Pinpoint the cell where the given text exists, returning its (X, Y) midpoint coordinate. 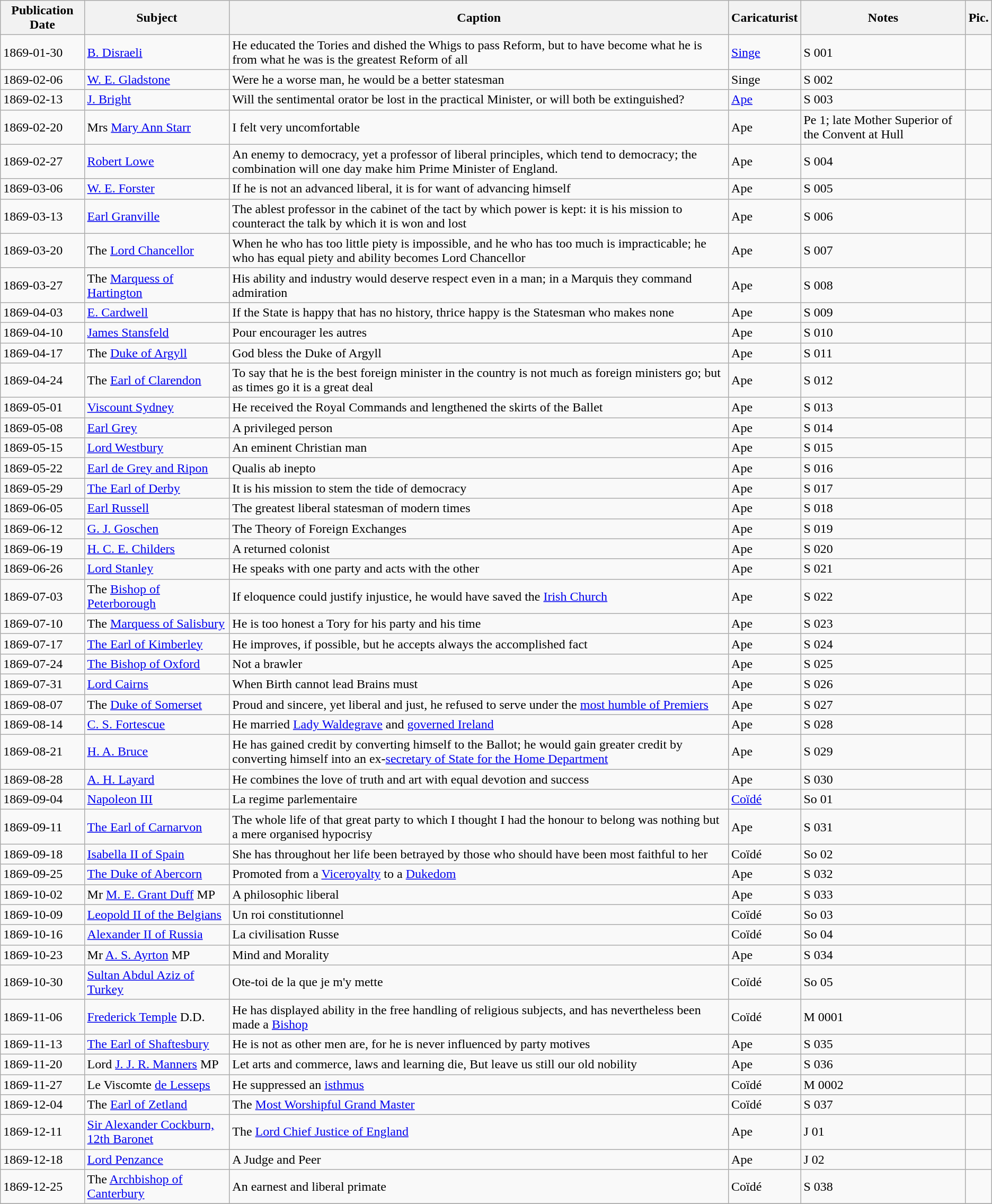
He combines the love of truth and art with equal devotion and success (479, 779)
1869-08-28 (42, 779)
B. Disraeli (157, 52)
Caption (479, 18)
Napoleon III (157, 799)
If he is not an advanced liberal, it is for want of advancing himself (479, 189)
1869-09-25 (42, 874)
1869-06-12 (42, 529)
C. S. Fortescue (157, 725)
Lord Cairns (157, 684)
1869-04-10 (42, 332)
S 025 (883, 664)
1869-07-17 (42, 644)
1869-02-27 (42, 161)
Proud and sincere, yet liberal and just, he refused to serve under the most humble of Premiers (479, 705)
1869-11-13 (42, 1044)
S 026 (883, 684)
1869-07-03 (42, 596)
S 002 (883, 80)
S 027 (883, 705)
Robert Lowe (157, 161)
1869-05-22 (42, 468)
Mr M. E. Grant Duff MP (157, 894)
Pic. (978, 18)
S 033 (883, 894)
1869-09-18 (42, 854)
1869-05-29 (42, 488)
S 036 (883, 1064)
Pour encourager les autres (479, 332)
When Birth cannot lead Brains must (479, 684)
S 012 (883, 381)
Mind and Morality (479, 955)
S 028 (883, 725)
W. E. Gladstone (157, 80)
He suppressed an isthmus (479, 1084)
S 017 (883, 488)
M 0001 (883, 1017)
The whole life of that great party to which I thought I had the honour to belong was nothing but a mere organised hypocrisy (479, 827)
A. H. Layard (157, 779)
1869-10-16 (42, 935)
1869-11-27 (42, 1084)
The Earl of Clarendon (157, 381)
S 005 (883, 189)
S 015 (883, 448)
Viscount Sydney (157, 408)
When he who has too little piety is impossible, and he who has too much is impracticable; he who has equal piety and ability becomes Lord Chancellor (479, 250)
A returned colonist (479, 549)
1869-09-11 (42, 827)
So 02 (883, 854)
1869-02-06 (42, 80)
1869-07-24 (42, 664)
Subject (157, 18)
S 006 (883, 216)
So 03 (883, 915)
An earnest and liberal primate (479, 1187)
S 024 (883, 644)
1869-01-30 (42, 52)
La civilisation Russe (479, 935)
The Marquess of Salisbury (157, 623)
Alexander II of Russia (157, 935)
Sir Alexander Cockburn, 12th Baronet (157, 1132)
La regime parlementaire (479, 799)
1869-03-20 (42, 250)
He married Lady Waldegrave and governed Ireland (479, 725)
Earl de Grey and Ripon (157, 468)
S 010 (883, 332)
Pe 1; late Mother Superior of the Convent at Hull (883, 127)
Lord Westbury (157, 448)
1869-06-05 (42, 508)
1869-12-25 (42, 1187)
Qualis ab inepto (479, 468)
The Earl of Shaftesbury (157, 1044)
1869-12-18 (42, 1159)
A Judge and Peer (479, 1159)
He improves, if possible, but he accepts always the accomplished fact (479, 644)
S 023 (883, 623)
1869-04-17 (42, 353)
1869-05-15 (42, 448)
1869-09-04 (42, 799)
S 008 (883, 285)
S 019 (883, 529)
A philosophic liberal (479, 894)
1869-05-08 (42, 428)
S 034 (883, 955)
J. Bright (157, 100)
W. E. Forster (157, 189)
Will the sentimental orator be lost in the practical Minister, or will both be extinguished? (479, 100)
S 016 (883, 468)
To say that he is the best foreign minister in the country is not much as foreign ministers go; but as times go it is a great deal (479, 381)
Earl Granville (157, 216)
1869-07-31 (42, 684)
1869-11-20 (42, 1064)
1869-03-06 (42, 189)
1869-04-24 (42, 381)
1869-08-14 (42, 725)
He is not as other men are, for he is never influenced by party motives (479, 1044)
1869-12-04 (42, 1105)
1869-08-07 (42, 705)
Leopold II of the Belgians (157, 915)
He has displayed ability in the free handling of religious subjects, and has nevertheless been made a Bishop (479, 1017)
He is too honest a Tory for his party and his time (479, 623)
Ote-toi de la que je m'y mette (479, 982)
1869-03-27 (42, 285)
Frederick Temple D.D. (157, 1017)
A privileged person (479, 428)
Le Viscomte de Lesseps (157, 1084)
His ability and industry would deserve respect even in a man; in a Marquis they command admiration (479, 285)
S 014 (883, 428)
1869-08-21 (42, 752)
Lord J. J. R. Manners MP (157, 1064)
1869-04-03 (42, 312)
The Bishop of Oxford (157, 664)
She has throughout her life been betrayed by those who should have been most faithful to her (479, 854)
S 022 (883, 596)
S 001 (883, 52)
S 018 (883, 508)
The Marquess of Hartington (157, 285)
S 031 (883, 827)
S 029 (883, 752)
S 009 (883, 312)
1869-10-30 (42, 982)
So 01 (883, 799)
He educated the Tories and dished the Whigs to pass Reform, but to have become what he is from what he was is the greatest Reform of all (479, 52)
1869-02-13 (42, 100)
S 020 (883, 549)
Promoted from a Viceroyalty to a Dukedom (479, 874)
S 003 (883, 100)
The Earl of Derby (157, 488)
Lord Penzance (157, 1159)
The Most Worshipful Grand Master (479, 1105)
Notes (883, 18)
God bless the Duke of Argyll (479, 353)
Un roi constitutionnel (479, 915)
S 038 (883, 1187)
The Bishop of Peterborough (157, 596)
The Lord Chief Justice of England (479, 1132)
It is his mission to stem the tide of democracy (479, 488)
1869-06-26 (42, 569)
Earl Russell (157, 508)
M 0002 (883, 1084)
S 032 (883, 874)
An eminent Christian man (479, 448)
The Earl of Zetland (157, 1105)
1869-07-10 (42, 623)
The Duke of Somerset (157, 705)
1869-10-02 (42, 894)
Not a brawler (479, 664)
The Archbishop of Canterbury (157, 1187)
S 037 (883, 1105)
1869-10-09 (42, 915)
1869-06-19 (42, 549)
Mrs Mary Ann Starr (157, 127)
So 04 (883, 935)
Publication Date (42, 18)
1869-02-20 (42, 127)
The greatest liberal statesman of modern times (479, 508)
The Lord Chancellor (157, 250)
1869-11-06 (42, 1017)
If the State is happy that has no history, thrice happy is the Statesman who makes none (479, 312)
J 02 (883, 1159)
He received the Royal Commands and lengthened the skirts of the Ballet (479, 408)
The Earl of Carnarvon (157, 827)
The Earl of Kimberley (157, 644)
Sultan Abdul Aziz of Turkey (157, 982)
H. C. E. Childers (157, 549)
G. J. Goschen (157, 529)
1869-10-23 (42, 955)
Mr A. S. Ayrton MP (157, 955)
He speaks with one party and acts with the other (479, 569)
I felt very uncomfortable (479, 127)
The Theory of Foreign Exchanges (479, 529)
S 004 (883, 161)
H. A. Bruce (157, 752)
The ablest professor in the cabinet of the tact by which power is kept: it is his mission to counteract the talk by which it is won and lost (479, 216)
1869-05-01 (42, 408)
S 035 (883, 1044)
J 01 (883, 1132)
S 021 (883, 569)
The Duke of Argyll (157, 353)
Let arts and commerce, laws and learning die, But leave us still our old nobility (479, 1064)
Earl Grey (157, 428)
S 030 (883, 779)
Were he a worse man, he would be a better statesman (479, 80)
Isabella II of Spain (157, 854)
S 007 (883, 250)
If eloquence could justify injustice, he would have saved the Irish Church (479, 596)
E. Cardwell (157, 312)
S 011 (883, 353)
Lord Stanley (157, 569)
James Stansfeld (157, 332)
1869-12-11 (42, 1132)
S 013 (883, 408)
1869-03-13 (42, 216)
Caricaturist (765, 18)
So 05 (883, 982)
The Duke of Abercorn (157, 874)
